Pinpoint the cell where the given text exists, returning its [X, Y] midpoint coordinate. 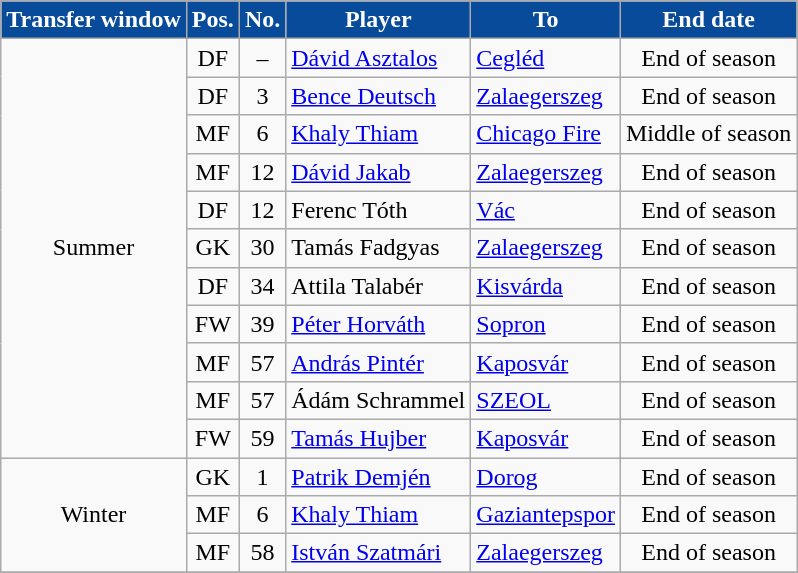
– [262, 58]
1 [262, 477]
István Szatmári [378, 553]
End date [708, 20]
Ádám Schrammel [378, 400]
Dávid Jakab [378, 172]
Kisvárda [546, 286]
Transfer window [94, 20]
Bence Deutsch [378, 96]
58 [262, 553]
Dorog [546, 477]
To [546, 20]
Sopron [546, 324]
Player [378, 20]
Summer [94, 248]
Chicago Fire [546, 134]
Dávid Asztalos [378, 58]
No. [262, 20]
Ferenc Tóth [378, 210]
Middle of season [708, 134]
Pos. [212, 20]
András Pintér [378, 362]
Péter Horváth [378, 324]
Attila Talabér [378, 286]
59 [262, 438]
Tamás Hujber [378, 438]
Patrik Demjén [378, 477]
Vác [546, 210]
SZEOL [546, 400]
Cegléd [546, 58]
34 [262, 286]
39 [262, 324]
Tamás Fadgyas [378, 248]
Winter [94, 515]
3 [262, 96]
Gaziantepspor [546, 515]
30 [262, 248]
